Identify which cell holds the provided text, then report its (x, y) central coordinate. 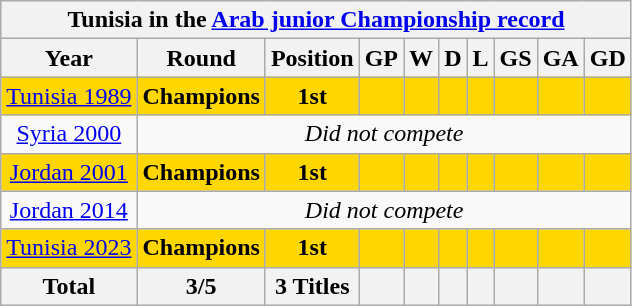
GS (516, 58)
3/5 (201, 286)
Tunisia 2023 (69, 248)
Year (69, 58)
3 Titles (312, 286)
Round (201, 58)
W (422, 58)
Syria 2000 (69, 134)
Total (69, 286)
D (453, 58)
GD (608, 58)
Tunisia in the Arab junior Championship record (316, 20)
Jordan 2001 (69, 172)
Tunisia 1989 (69, 96)
Position (312, 58)
GP (381, 58)
L (480, 58)
GA (560, 58)
Jordan 2014 (69, 210)
